Provide the (X, Y) coordinate of the cell's center where the given text is located.  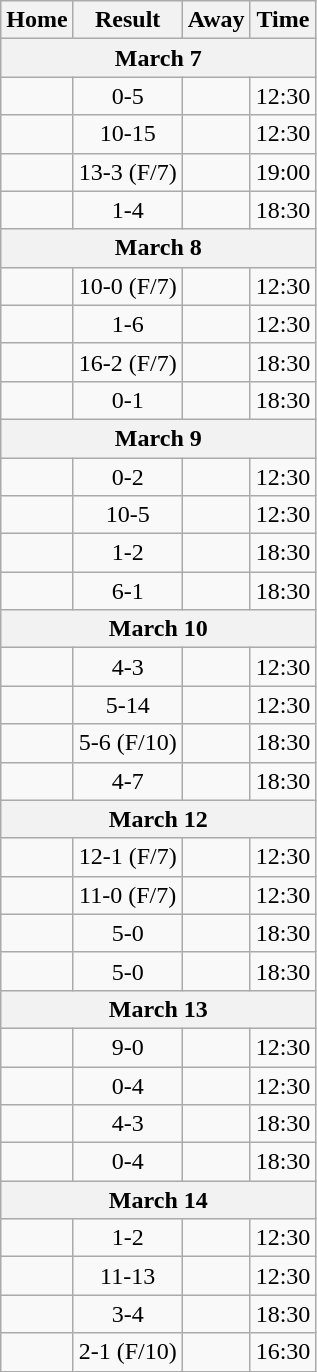
11-13 (128, 1276)
19:00 (283, 172)
1-4 (128, 210)
Time (283, 20)
16:30 (283, 1352)
0-2 (128, 477)
10-15 (128, 134)
11-0 (F/7) (128, 895)
3-4 (128, 1314)
10-0 (F/7) (128, 286)
10-5 (128, 515)
5-14 (128, 705)
2-1 (F/10) (128, 1352)
March 14 (158, 1200)
Home (37, 20)
9-0 (128, 1047)
0-1 (128, 400)
Result (128, 20)
March 12 (158, 819)
Away (216, 20)
1-6 (128, 324)
16-2 (F/7) (128, 362)
March 13 (158, 1009)
12-1 (F/7) (128, 857)
March 10 (158, 629)
13-3 (F/7) (128, 172)
6-1 (128, 591)
March 8 (158, 248)
5-6 (F/10) (128, 743)
0-5 (128, 96)
March 7 (158, 58)
March 9 (158, 438)
4-7 (128, 781)
